Pinpoint the cell where the given text exists, returning its [X, Y] midpoint coordinate. 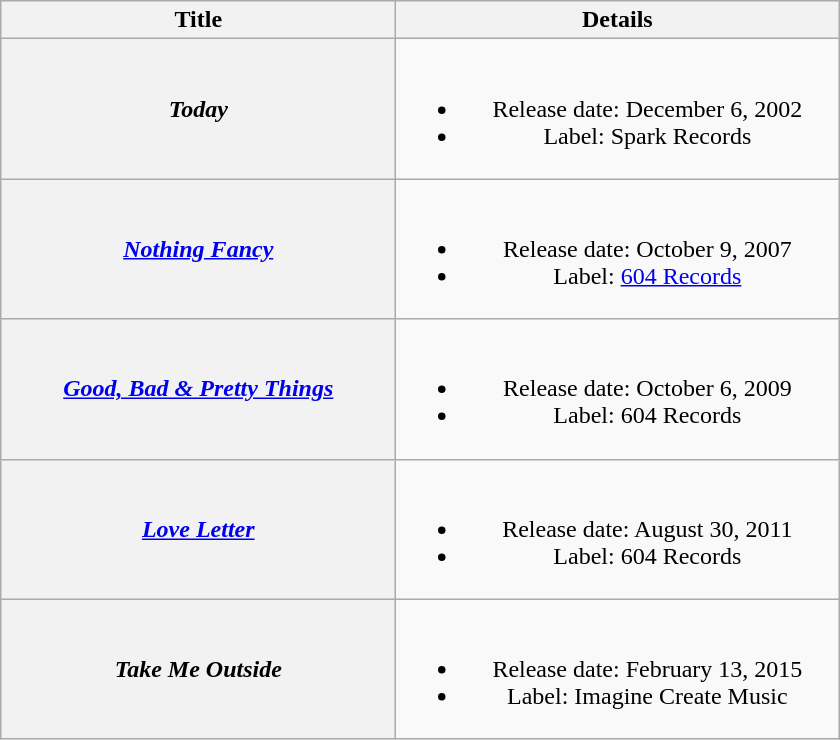
Today [198, 109]
Love Letter [198, 529]
Title [198, 20]
Details [618, 20]
Release date: December 6, 2002Label: Spark Records [618, 109]
Release date: October 6, 2009Label: 604 Records [618, 389]
Nothing Fancy [198, 249]
Release date: October 9, 2007Label: 604 Records [618, 249]
Release date: August 30, 2011Label: 604 Records [618, 529]
Good, Bad & Pretty Things [198, 389]
Take Me Outside [198, 669]
Release date: February 13, 2015Label: Imagine Create Music [618, 669]
